Scan for the cell matching the given text and deliver its (x, y) coordinate at center. 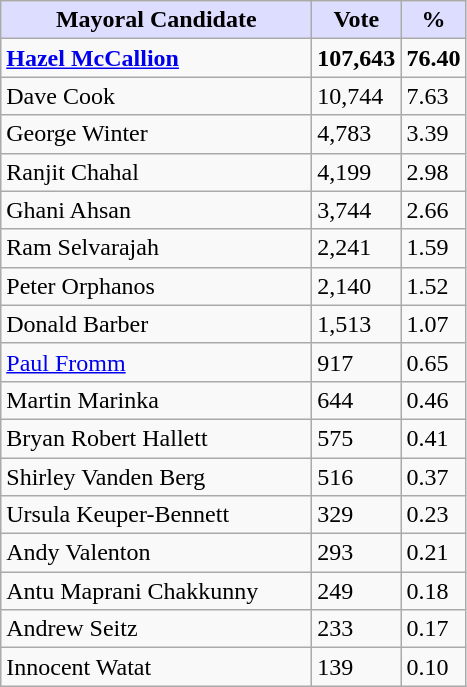
2.98 (434, 172)
Mayoral Candidate (156, 20)
7.63 (434, 96)
4,783 (356, 134)
1.59 (434, 248)
% (434, 20)
2.66 (434, 210)
2,241 (356, 248)
Ursula Keuper-Bennett (156, 515)
Bryan Robert Hallett (156, 438)
Paul Fromm (156, 362)
George Winter (156, 134)
1.52 (434, 286)
329 (356, 515)
Andrew Seitz (156, 629)
Ghani Ahsan (156, 210)
4,199 (356, 172)
Antu Maprani Chakkunny (156, 591)
644 (356, 400)
Andy Valenton (156, 553)
Peter Orphanos (156, 286)
0.23 (434, 515)
0.21 (434, 553)
Martin Marinka (156, 400)
0.10 (434, 667)
249 (356, 591)
1,513 (356, 324)
76.40 (434, 58)
Vote (356, 20)
107,643 (356, 58)
Dave Cook (156, 96)
233 (356, 629)
293 (356, 553)
0.18 (434, 591)
Hazel McCallion (156, 58)
1.07 (434, 324)
3.39 (434, 134)
Ram Selvarajah (156, 248)
3,744 (356, 210)
2,140 (356, 286)
Ranjit Chahal (156, 172)
139 (356, 667)
0.37 (434, 477)
Donald Barber (156, 324)
917 (356, 362)
Innocent Watat (156, 667)
0.65 (434, 362)
10,744 (356, 96)
575 (356, 438)
0.17 (434, 629)
0.41 (434, 438)
516 (356, 477)
Shirley Vanden Berg (156, 477)
0.46 (434, 400)
